Search for the cell housing the specified text and yield its [x, y] center coordinate. 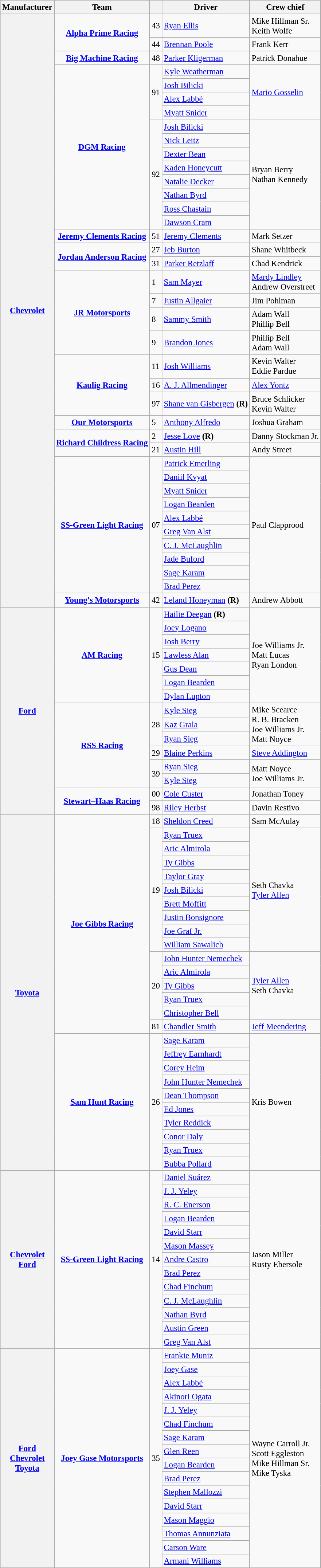
26 [156, 1102]
Sheldon Creed [205, 821]
Frank Kerr [285, 44]
20 [156, 986]
Blaine Perkins [205, 753]
Patrick Emerling [205, 463]
07 [156, 525]
Jesse Love (R) [205, 436]
Joey Gase Motorsports [102, 1458]
Phillip Bell Adam Wall [285, 343]
Mario Gosselin [285, 92]
Mardy Lindley Andrew Overstreet [285, 282]
Austin Hill [205, 450]
Parker Retzlaff [205, 264]
Big Machine Racing [102, 58]
42 [156, 600]
JR Motorsports [102, 313]
Joe Graf Jr. [205, 931]
Matt Noyce Joe Williams Jr. [285, 774]
Daniil Kvyat [205, 477]
Joshua Graham [285, 422]
Paul Clapprood [285, 525]
Thomas Annunziata [205, 1533]
Brett Moffitt [205, 904]
44 [156, 44]
18 [156, 821]
Kaden Honeycutt [205, 168]
Akinori Ogata [205, 1396]
Ross Chastain [205, 209]
Our Motorsports [102, 422]
DGM Racing [102, 147]
8 [156, 319]
97 [156, 404]
Jonathan Toney [285, 794]
R. C. Enerson [205, 1205]
43 [156, 26]
7 [156, 301]
28 [156, 725]
Andy Street [285, 450]
Leland Honeyman (R) [205, 600]
Chandler Smith [205, 1027]
14 [156, 1259]
21 [156, 450]
91 [156, 92]
Alpha Prime Racing [102, 33]
29 [156, 753]
27 [156, 250]
William Sawalich [205, 945]
Ford [27, 711]
Dylan Lupton [205, 696]
Joe Williams Jr. Matt Lucas Ryan London [285, 655]
35 [156, 1458]
Chevrolet [27, 311]
Stewart–Haas Racing [102, 801]
Dean Thompson [205, 1095]
Adam Wall Phillip Bell [285, 319]
Jordan Anderson Racing [102, 256]
Bubba Pollard [205, 1164]
Taylor Gray [205, 876]
Bruce Schlicker Kevin Walter [285, 404]
48 [156, 58]
1 [156, 282]
Josh Williams [205, 366]
Cole Custer [205, 794]
Team [102, 7]
Christopher Bell [205, 1013]
Justin Bonsignore [205, 917]
2 [156, 436]
Josh Berry [205, 641]
Kaulig Racing [102, 385]
15 [156, 655]
31 [156, 264]
39 [156, 774]
Kaz Grala [205, 724]
Dexter Bean [205, 154]
Ryan Ellis [205, 26]
Nick Leitz [205, 140]
Mike Scearce R. B. Bracken Joe Williams Jr. Matt Noyce [285, 725]
Justin Allgaier [205, 301]
Corey Heim [205, 1068]
Tyler Allen Seth Chavka [285, 986]
Alex Yontz [285, 385]
Daniel Suárez [205, 1178]
Andrew Abbott [285, 600]
51 [156, 236]
Gus Dean [205, 669]
Shane van Gisbergen (R) [205, 404]
A. J. Allmendinger [205, 385]
Joey Logano [205, 628]
Austin Green [205, 1328]
Sam McAulay [285, 821]
Jeb Burton [205, 250]
Young's Motorsports [102, 600]
Danny Stockman Jr. [285, 436]
Glen Reen [205, 1451]
RSS Racing [102, 745]
Manufacturer [27, 7]
Kevin Walter Eddie Pardue [285, 366]
Sam Hunt Racing [102, 1102]
Jim Pohlman [285, 301]
AM Racing [102, 655]
Richard Childress Racing [102, 443]
92 [156, 175]
Driver [205, 7]
Jeffrey Earnhardt [205, 1054]
Joey Gase [205, 1369]
Frankie Muniz [205, 1356]
Chad Kendrick [285, 264]
11 [156, 366]
Mason Maggio [205, 1520]
Riley Herbst [205, 808]
Sam Mayer [205, 282]
Ford Chevrolet Toyota [27, 1458]
5 [156, 422]
Jason Miller Rusty Ebersole [285, 1259]
19 [156, 890]
Dawson Cram [205, 223]
00 [156, 794]
Mark Setzer [285, 236]
Brennan Poole [205, 44]
Steve Addington [285, 753]
Lawless Alan [205, 655]
Conor Daly [205, 1136]
Mason Massey [205, 1246]
Shane Whitbeck [285, 250]
Anthony Alfredo [205, 422]
Natalie Decker [205, 181]
98 [156, 808]
Patrick Donahue [285, 58]
Chevrolet Ford [27, 1259]
9 [156, 343]
81 [156, 1027]
Hailie Deegan (R) [205, 614]
Toyota [27, 992]
Joe Gibbs Racing [102, 924]
Tyler Reddick [205, 1123]
Jeremy Clements Racing [102, 236]
Brandon Jones [205, 343]
Jade Buford [205, 559]
Carson Ware [205, 1547]
Seth Chavka Tyler Allen [285, 890]
Jeff Meendering [285, 1027]
Sammy Smith [205, 319]
16 [156, 385]
Kris Bowen [285, 1102]
Armani Williams [205, 1561]
Stephen Mallozzi [205, 1492]
Andre Castro [205, 1259]
Parker Kligerman [205, 58]
Bryan Berry Nathan Kennedy [285, 175]
Mike Hillman Sr. Keith Wolfe [285, 26]
Jeremy Clements [205, 236]
Ed Jones [205, 1109]
Kyle Weatherman [205, 72]
Crew chief [285, 7]
Davin Restivo [285, 808]
Wayne Carroll Jr. Scott Eggleston Mike Hillman Sr. Mike Tyska [285, 1458]
